Output the (X, Y) coordinate of the center of the cell containing the given text.  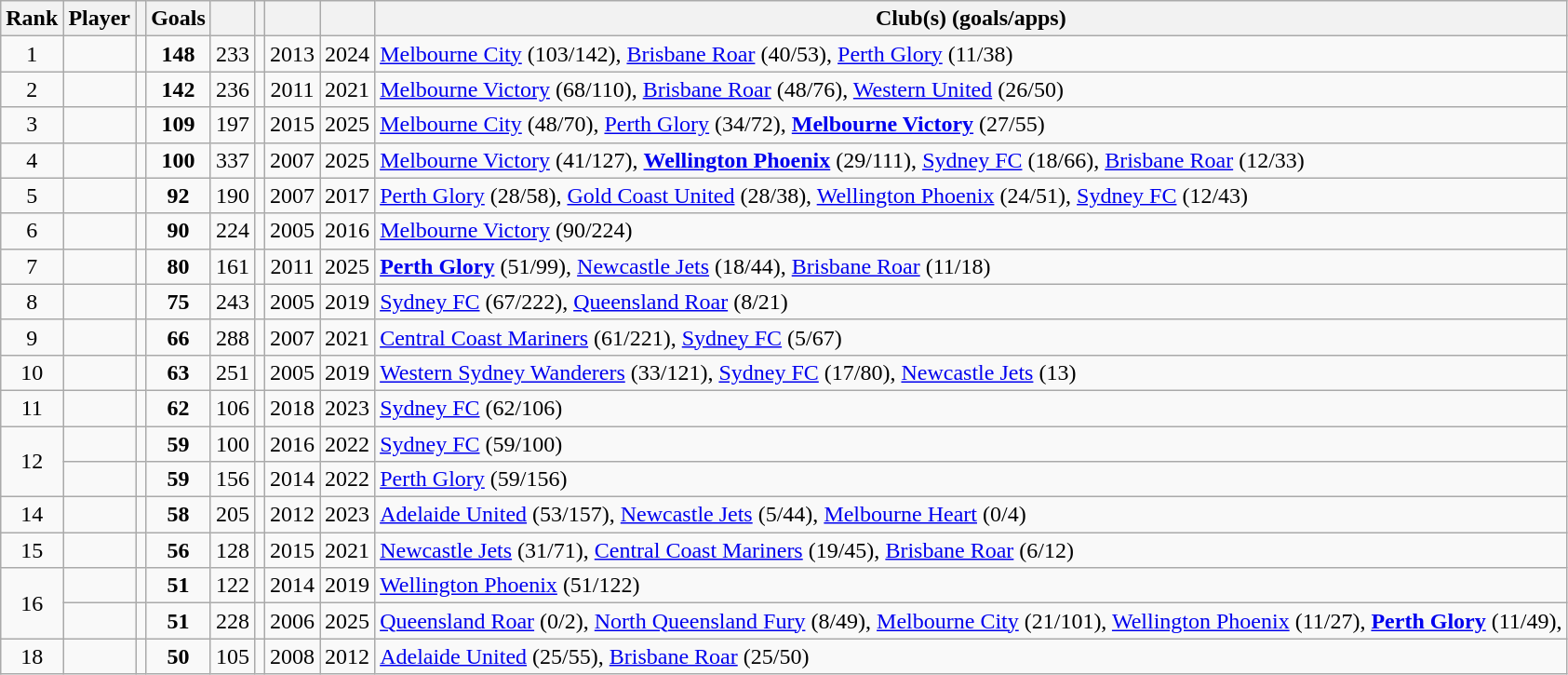
197 (233, 125)
6 (32, 231)
Sydney FC (59/100) (972, 444)
Melbourne Victory (68/110), Brisbane Roar (48/76), Western United (26/50) (972, 89)
Queensland Roar (0/2), North Queensland Fury (8/49), Melbourne City (21/101), Wellington Phoenix (11/27), Perth Glory (11/49), (972, 621)
92 (179, 196)
Melbourne City (48/70), Perth Glory (34/72), Melbourne Victory (27/55) (972, 125)
Player (100, 19)
2024 (348, 54)
2013 (292, 54)
66 (179, 337)
1 (32, 54)
63 (179, 372)
Melbourne Victory (41/127), Wellington Phoenix (29/111), Sydney FC (18/66), Brisbane Roar (12/33) (972, 160)
15 (32, 550)
228 (233, 621)
12 (32, 462)
Melbourne City (103/142), Brisbane Roar (40/53), Perth Glory (11/38) (972, 54)
106 (233, 408)
122 (233, 586)
Newcastle Jets (31/71), Central Coast Mariners (19/45), Brisbane Roar (6/12) (972, 550)
90 (179, 231)
14 (32, 515)
62 (179, 408)
9 (32, 337)
Adelaide United (53/157), Newcastle Jets (5/44), Melbourne Heart (0/4) (972, 515)
Perth Glory (28/58), Gold Coast United (28/38), Wellington Phoenix (24/51), Sydney FC (12/43) (972, 196)
4 (32, 160)
288 (233, 337)
205 (233, 515)
3 (32, 125)
Western Sydney Wanderers (33/121), Sydney FC (17/80), Newcastle Jets (13) (972, 372)
Central Coast Mariners (61/221), Sydney FC (5/67) (972, 337)
2 (32, 89)
Club(s) (goals/apps) (972, 19)
75 (179, 302)
2008 (292, 656)
5 (32, 196)
142 (179, 89)
Adelaide United (25/55), Brisbane Roar (25/50) (972, 656)
Perth Glory (59/156) (972, 479)
50 (179, 656)
105 (233, 656)
10 (32, 372)
233 (233, 54)
16 (32, 603)
148 (179, 54)
337 (233, 160)
128 (233, 550)
7 (32, 266)
Wellington Phoenix (51/122) (972, 586)
Sydney FC (62/106) (972, 408)
58 (179, 515)
224 (233, 231)
236 (233, 89)
Perth Glory (51/99), Newcastle Jets (18/44), Brisbane Roar (11/18) (972, 266)
251 (233, 372)
2006 (292, 621)
Goals (179, 19)
Rank (32, 19)
80 (179, 266)
56 (179, 550)
190 (233, 196)
2018 (292, 408)
Melbourne Victory (90/224) (972, 231)
2017 (348, 196)
109 (179, 125)
156 (233, 479)
243 (233, 302)
18 (32, 656)
Sydney FC (67/222), Queensland Roar (8/21) (972, 302)
8 (32, 302)
11 (32, 408)
161 (233, 266)
